Return the [x, y] coordinate for the center point of the cell that contains the specified text.  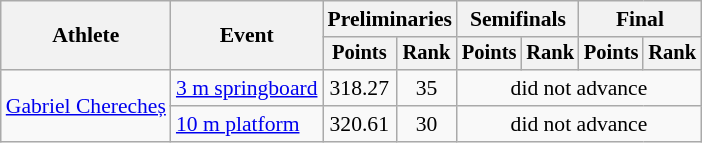
318.27 [360, 88]
Semifinals [518, 19]
Athlete [86, 36]
3 m springboard [247, 88]
30 [426, 124]
Event [247, 36]
Preliminaries [390, 19]
35 [426, 88]
320.61 [360, 124]
Final [640, 19]
Gabriel Cherecheș [86, 106]
10 m platform [247, 124]
